Find where the given text appears and provide that cell's center as (x, y) coordinate. 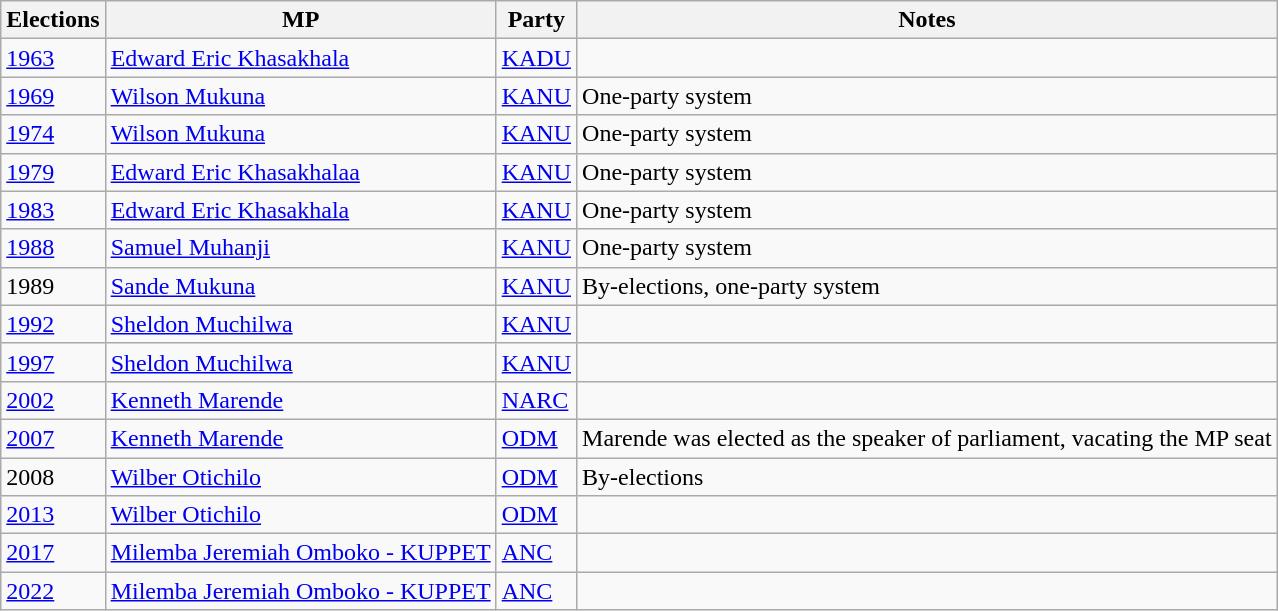
1979 (53, 172)
2007 (53, 438)
2017 (53, 553)
Elections (53, 20)
MP (300, 20)
2022 (53, 591)
Party (536, 20)
1969 (53, 96)
By-elections, one-party system (928, 286)
Samuel Muhanji (300, 248)
By-elections (928, 477)
KADU (536, 58)
Marende was elected as the speaker of parliament, vacating the MP seat (928, 438)
1963 (53, 58)
1997 (53, 362)
1992 (53, 324)
Notes (928, 20)
Edward Eric Khasakhalaa (300, 172)
NARC (536, 400)
2008 (53, 477)
2002 (53, 400)
1983 (53, 210)
1988 (53, 248)
1989 (53, 286)
Sande Mukuna (300, 286)
1974 (53, 134)
2013 (53, 515)
